Provide the (X, Y) coordinate of the cell's center where the given text is located.  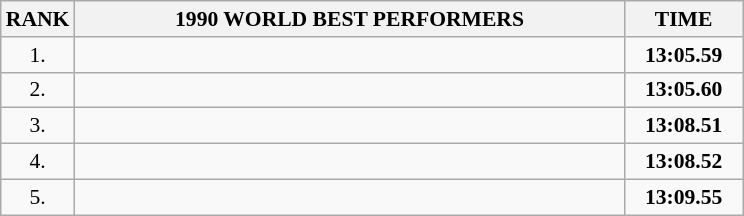
RANK (38, 19)
4. (38, 162)
2. (38, 90)
13:05.59 (684, 55)
13:08.52 (684, 162)
3. (38, 126)
13:05.60 (684, 90)
13:09.55 (684, 197)
1990 WORLD BEST PERFORMERS (349, 19)
TIME (684, 19)
5. (38, 197)
1. (38, 55)
13:08.51 (684, 126)
